Search for the cell housing the specified text and yield its [X, Y] center coordinate. 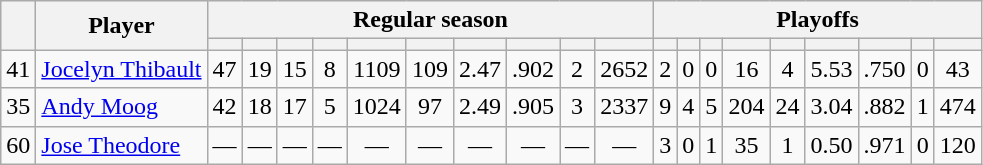
109 [430, 69]
2337 [624, 107]
Player [122, 26]
Jocelyn Thibault [122, 69]
47 [224, 69]
19 [260, 69]
.882 [884, 107]
Playoffs [818, 20]
42 [224, 107]
41 [18, 69]
.902 [534, 69]
2.49 [480, 107]
15 [294, 69]
120 [958, 145]
2.47 [480, 69]
Regular season [430, 20]
17 [294, 107]
24 [788, 107]
1024 [376, 107]
8 [330, 69]
60 [18, 145]
3.04 [832, 107]
474 [958, 107]
18 [260, 107]
.905 [534, 107]
.971 [884, 145]
204 [746, 107]
.750 [884, 69]
2652 [624, 69]
0.50 [832, 145]
5.53 [832, 69]
Jose Theodore [122, 145]
16 [746, 69]
43 [958, 69]
9 [666, 107]
1109 [376, 69]
97 [430, 107]
Andy Moog [122, 107]
